Find where the given text appears and provide that cell's center as (x, y) coordinate. 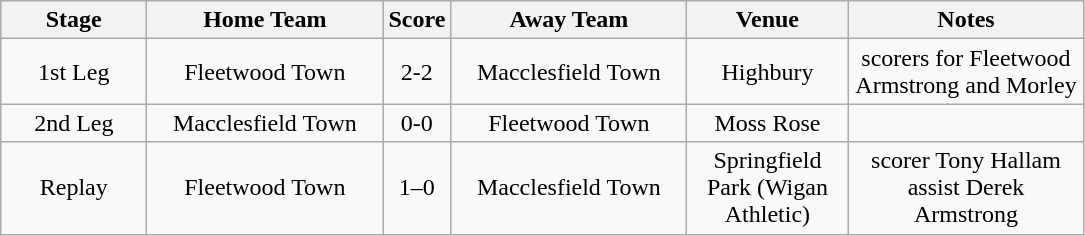
1–0 (417, 188)
Home Team (265, 20)
Away Team (569, 20)
2nd Leg (74, 123)
Venue (768, 20)
1st Leg (74, 72)
Notes (966, 20)
scorers for Fleetwood Armstrong and Morley (966, 72)
Replay (74, 188)
Highbury (768, 72)
scorer Tony Hallam assist Derek Armstrong (966, 188)
Score (417, 20)
2-2 (417, 72)
Moss Rose (768, 123)
Springfield Park (Wigan Athletic) (768, 188)
0-0 (417, 123)
Stage (74, 20)
